Provide the [X, Y] coordinate of the cell's center where the given text is located.  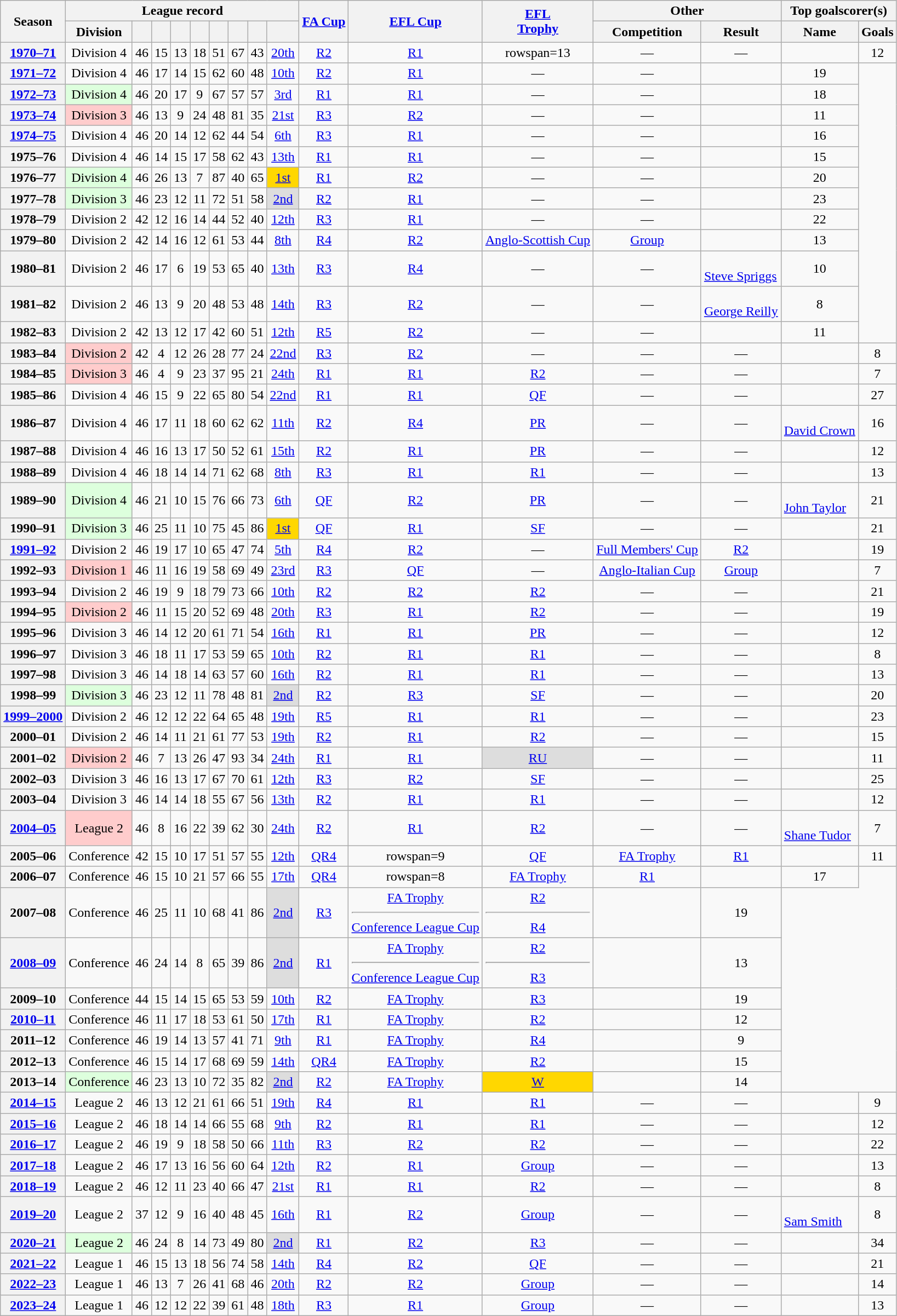
RU [538, 758]
Full Members' Cup [648, 549]
1974–75 [33, 136]
95 [238, 374]
Steve Spriggs [741, 268]
1995–96 [33, 633]
2008–09 [33, 963]
R2R4 [538, 912]
1990–91 [33, 528]
2014–15 [33, 1103]
70 [238, 779]
1970–71 [33, 53]
2016–17 [33, 1145]
63 [219, 675]
1983–84 [33, 353]
2004–05 [33, 828]
93 [238, 758]
1987–88 [33, 451]
87 [219, 177]
15th [283, 451]
2012–13 [33, 1061]
FA Cup [324, 21]
1999–2000 [33, 716]
rowspan=13 [538, 53]
2015–16 [33, 1124]
George Reilly [741, 304]
1979–80 [33, 240]
EFL Cup [415, 21]
2009–10 [33, 998]
2018–19 [33, 1186]
2000–01 [33, 737]
Season [33, 21]
1991–92 [33, 549]
1985–86 [33, 395]
1989–90 [33, 501]
1988–89 [33, 472]
2019–20 [33, 1215]
6 [181, 268]
Anglo-Scottish Cup [538, 240]
1981–82 [33, 304]
75 [219, 528]
18th [283, 1305]
1986–87 [33, 423]
1976–77 [33, 177]
2021–22 [33, 1263]
23rd [283, 570]
Division [99, 32]
79 [219, 591]
1993–94 [33, 591]
1972–73 [33, 94]
27 [877, 395]
2013–14 [33, 1082]
2006–07 [33, 877]
Shane Tudor [820, 828]
2001–02 [33, 758]
Top goalscorer(s) [838, 11]
1998–99 [33, 696]
2022–23 [33, 1284]
2005–06 [33, 856]
rowspan=9 [415, 856]
3rd [283, 94]
R2R3 [538, 963]
1978–79 [33, 219]
rowspan=8 [415, 877]
28 [219, 353]
Goals [877, 32]
1984–85 [33, 374]
1994–95 [33, 612]
76 [219, 501]
82 [258, 1082]
W [538, 1082]
1971–72 [33, 73]
2003–04 [33, 800]
1997–98 [33, 675]
2002–03 [33, 779]
1982–83 [33, 332]
5th [283, 549]
1980–81 [33, 268]
Sam Smith [820, 1215]
1975–76 [33, 157]
2011–12 [33, 1040]
League record [182, 11]
2020–21 [33, 1243]
1996–97 [33, 653]
Competition [648, 32]
Result [741, 32]
2023–24 [33, 1305]
1973–74 [33, 115]
Name [820, 32]
2017–18 [33, 1165]
1992–93 [33, 570]
David Crown [820, 423]
2007–08 [33, 912]
78 [219, 696]
30 [258, 828]
Other [687, 11]
John Taylor [820, 501]
EFLTrophy [538, 21]
2010–11 [33, 1019]
Anglo-Italian Cup [648, 570]
Division 1 [99, 570]
1977–78 [33, 198]
